Detect which cell encompasses the target text, then output its (x, y) center coordinate. 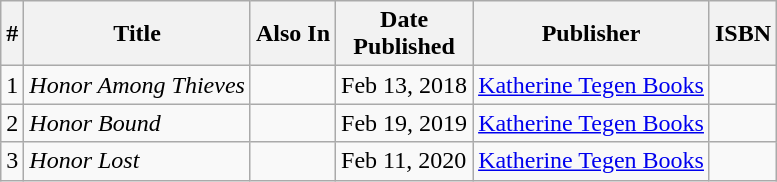
1 (12, 85)
Honor Bound (138, 123)
# (12, 34)
Honor Among Thieves (138, 85)
Honor Lost (138, 161)
Feb 11, 2020 (404, 161)
3 (12, 161)
Feb 19, 2019 (404, 123)
Title (138, 34)
Publisher (592, 34)
Feb 13, 2018 (404, 85)
ISBN (742, 34)
DatePublished (404, 34)
Also In (292, 34)
2 (12, 123)
